Locate the cell with the specified text and output its (X, Y) center coordinate. 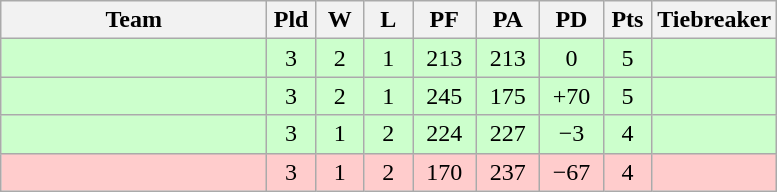
224 (444, 134)
Pld (292, 20)
−3 (572, 134)
245 (444, 96)
0 (572, 58)
170 (444, 172)
Pts (628, 20)
PF (444, 20)
Tiebreaker (714, 20)
−67 (572, 172)
Team (134, 20)
L (388, 20)
227 (508, 134)
+70 (572, 96)
237 (508, 172)
W (340, 20)
PD (572, 20)
PA (508, 20)
175 (508, 96)
